For the text-containing cell, return its midpoint in (X, Y) coordinate format. 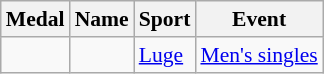
Medal (36, 19)
Men's singles (258, 55)
Luge (165, 55)
Event (258, 19)
Name (102, 19)
Sport (165, 19)
